Return (X, Y) of the center of cell containing provided text 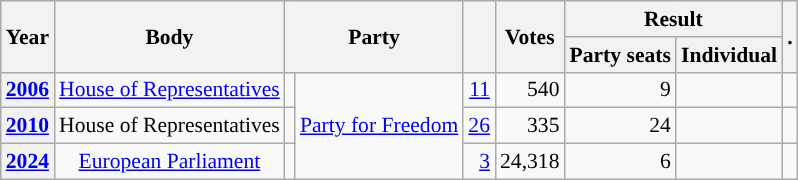
. (790, 36)
Year (28, 36)
11 (479, 90)
24 (620, 126)
Individual (729, 55)
Body (170, 36)
2024 (28, 162)
2010 (28, 126)
Votes (530, 36)
Party seats (620, 55)
Party for Freedom (379, 126)
2006 (28, 90)
3 (479, 162)
6 (620, 162)
European Parliament (170, 162)
335 (530, 126)
26 (479, 126)
Result (673, 19)
9 (620, 90)
24,318 (530, 162)
Party (374, 36)
540 (530, 90)
